Search for the cell housing the specified text and yield its (X, Y) center coordinate. 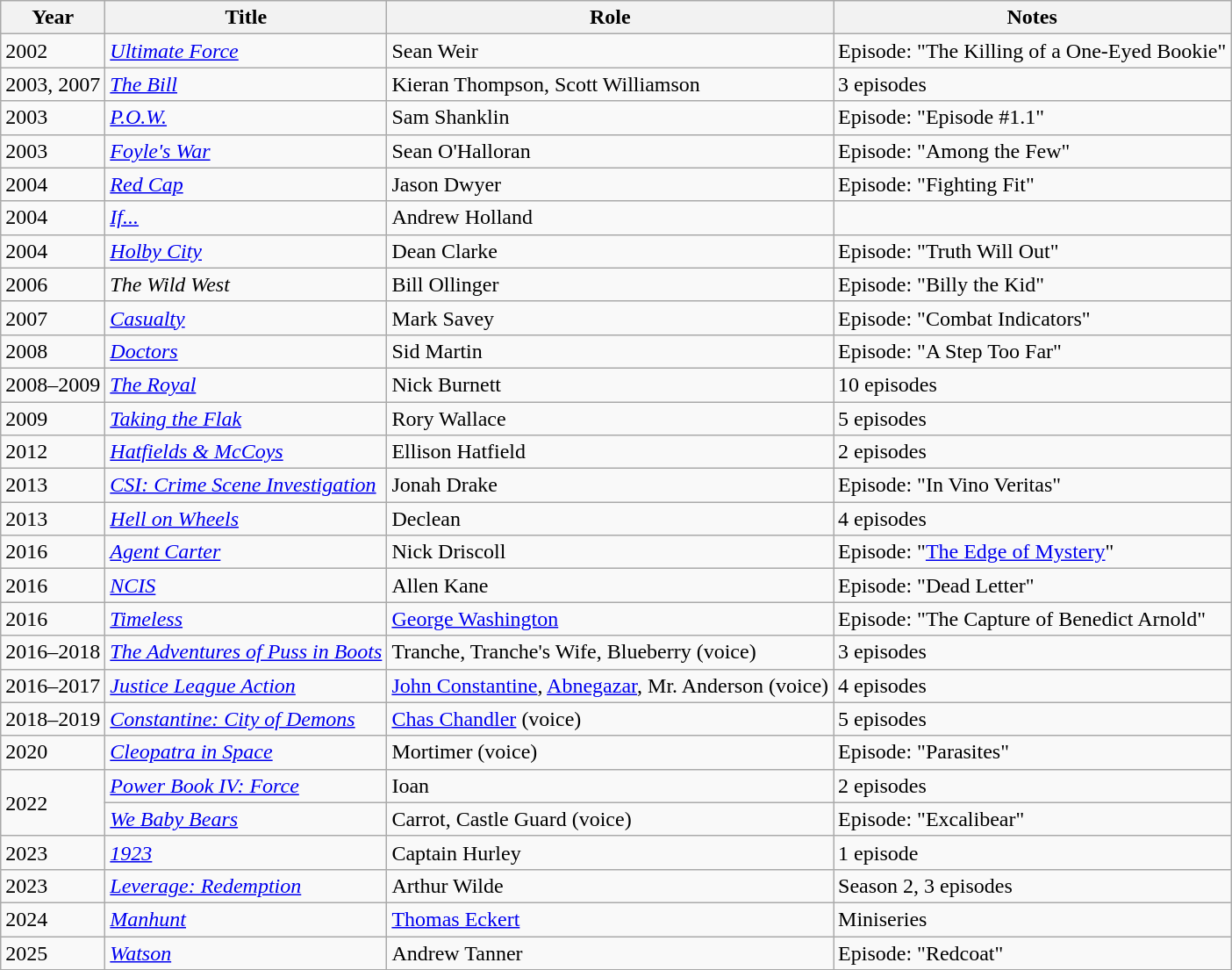
Constantine: City of Demons (246, 719)
Red Cap (246, 184)
Arthur Wilde (611, 886)
Episode: "A Step Too Far" (1032, 351)
Cleopatra in Space (246, 752)
NCIS (246, 586)
Hell on Wheels (246, 519)
Sam Shanklin (611, 118)
Andrew Tanner (611, 952)
Foyle's War (246, 151)
Jonah Drake (611, 485)
Taking the Flak (246, 419)
2022 (53, 802)
Thomas Eckert (611, 919)
Chas Chandler (voice) (611, 719)
Mortimer (voice) (611, 752)
Ellison Hatfield (611, 452)
1 episode (1032, 852)
Episode: "Redcoat" (1032, 952)
The Bill (246, 84)
Episode: "Truth Will Out" (1032, 251)
2002 (53, 51)
Episode: "Dead Letter" (1032, 586)
Ioan (611, 786)
Kieran Thompson, Scott Williamson (611, 84)
Jason Dwyer (611, 184)
Episode: "Billy the Kid" (1032, 284)
Notes (1032, 18)
2018–2019 (53, 719)
Episode: "The Killing of a One-Eyed Bookie" (1032, 51)
Hatfields & McCoys (246, 452)
Nick Burnett (611, 384)
Sean O'Halloran (611, 151)
Rory Wallace (611, 419)
2007 (53, 318)
2008–2009 (53, 384)
Power Book IV: Force (246, 786)
Episode: "The Edge of Mystery" (1032, 552)
Season 2, 3 episodes (1032, 886)
The Royal (246, 384)
Miniseries (1032, 919)
1923 (246, 852)
Role (611, 18)
Sid Martin (611, 351)
Bill Ollinger (611, 284)
Captain Hurley (611, 852)
Declean (611, 519)
Agent Carter (246, 552)
Ultimate Force (246, 51)
If... (246, 218)
Sean Weir (611, 51)
Dean Clarke (611, 251)
2016–2018 (53, 652)
John Constantine, Abnegazar, Mr. Anderson (voice) (611, 686)
Justice League Action (246, 686)
Mark Savey (611, 318)
Episode: "Episode #1.1" (1032, 118)
George Washington (611, 619)
The Wild West (246, 284)
Watson (246, 952)
Title (246, 18)
Episode: "Fighting Fit" (1032, 184)
Year (53, 18)
Doctors (246, 351)
Episode: "Excalibear" (1032, 819)
Allen Kane (611, 586)
2006 (53, 284)
2025 (53, 952)
Timeless (246, 619)
Episode: "The Capture of Benedict Arnold" (1032, 619)
The Adventures of Puss in Boots (246, 652)
Nick Driscoll (611, 552)
Episode: "In Vino Veritas" (1032, 485)
2008 (53, 351)
Episode: "Parasites" (1032, 752)
2024 (53, 919)
2012 (53, 452)
Leverage: Redemption (246, 886)
Casualty (246, 318)
P.O.W. (246, 118)
Episode: "Among the Few" (1032, 151)
Tranche, Tranche's Wife, Blueberry (voice) (611, 652)
Episode: "Combat Indicators" (1032, 318)
Manhunt (246, 919)
Carrot, Castle Guard (voice) (611, 819)
Holby City (246, 251)
2003, 2007 (53, 84)
2009 (53, 419)
2016–2017 (53, 686)
10 episodes (1032, 384)
2020 (53, 752)
CSI: Crime Scene Investigation (246, 485)
We Baby Bears (246, 819)
Andrew Holland (611, 218)
